Return (X, Y) of the center of cell containing provided text 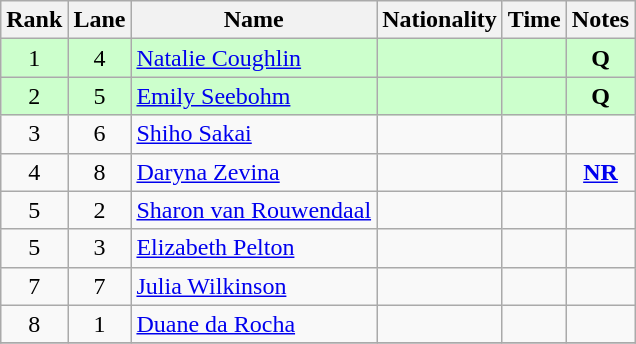
Name (254, 20)
Julia Wilkinson (254, 286)
Duane da Rocha (254, 324)
Nationality (440, 20)
Natalie Coughlin (254, 58)
Time (534, 20)
Daryna Zevina (254, 172)
Lane (100, 20)
Elizabeth Pelton (254, 248)
6 (100, 134)
Rank (34, 20)
Shiho Sakai (254, 134)
Sharon van Rouwendaal (254, 210)
NR (600, 172)
Notes (600, 20)
Emily Seebohm (254, 96)
